Find where the given text appears and provide that cell's center as (x, y) coordinate. 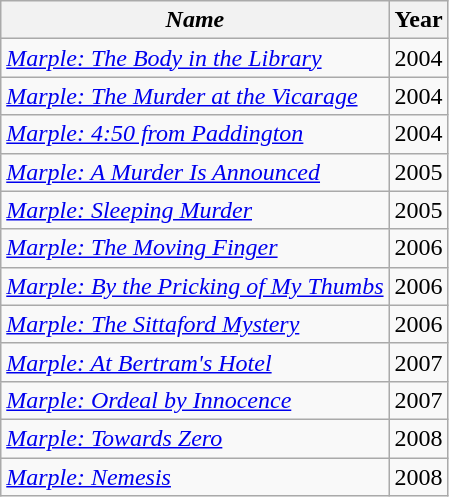
Marple: 4:50 from Paddington (195, 134)
Year (418, 20)
Marple: At Bertram's Hotel (195, 362)
Marple: By the Pricking of My Thumbs (195, 286)
Name (195, 20)
Marple: A Murder Is Announced (195, 172)
Marple: The Sittaford Mystery (195, 324)
Marple: Sleeping Murder (195, 210)
Marple: Ordeal by Innocence (195, 400)
Marple: The Murder at the Vicarage (195, 96)
Marple: The Body in the Library (195, 58)
Marple: Towards Zero (195, 438)
Marple: The Moving Finger (195, 248)
Marple: Nemesis (195, 477)
